Return the [x, y] coordinate for the center point of the cell that contains the specified text.  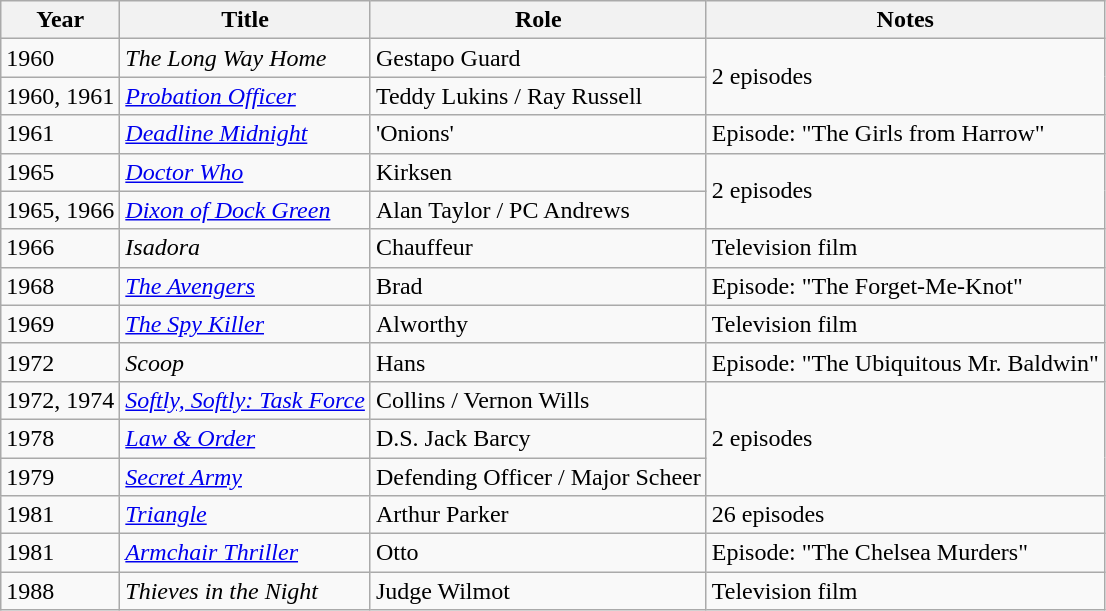
D.S. Jack Barcy [538, 438]
Title [246, 20]
'Onions' [538, 134]
Notes [905, 20]
The Spy Killer [246, 324]
1979 [60, 477]
Armchair Thriller [246, 553]
1972 [60, 362]
Judge Wilmot [538, 591]
Defending Officer / Major Scheer [538, 477]
Secret Army [246, 477]
Episode: "The Chelsea Murders" [905, 553]
Year [60, 20]
The Avengers [246, 286]
1965, 1966 [60, 210]
Kirksen [538, 172]
Role [538, 20]
1988 [60, 591]
Alworthy [538, 324]
Scoop [246, 362]
1960, 1961 [60, 96]
Alan Taylor / PC Andrews [538, 210]
Arthur Parker [538, 515]
1978 [60, 438]
26 episodes [905, 515]
Deadline Midnight [246, 134]
Hans [538, 362]
Episode: "The Ubiquitous Mr. Baldwin" [905, 362]
Brad [538, 286]
Dixon of Dock Green [246, 210]
Gestapo Guard [538, 58]
1972, 1974 [60, 400]
Episode: "The Forget-Me-Knot" [905, 286]
1969 [60, 324]
Thieves in the Night [246, 591]
Teddy Lukins / Ray Russell [538, 96]
1961 [60, 134]
1966 [60, 248]
1968 [60, 286]
Chauffeur [538, 248]
Collins / Vernon Wills [538, 400]
Isadora [246, 248]
Triangle [246, 515]
Probation Officer [246, 96]
1960 [60, 58]
The Long Way Home [246, 58]
Episode: "The Girls from Harrow" [905, 134]
Law & Order [246, 438]
Otto [538, 553]
Doctor Who [246, 172]
Softly, Softly: Task Force [246, 400]
1965 [60, 172]
